Detect which cell encompasses the target text, then output its (x, y) center coordinate. 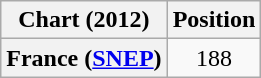
France (SNEP) (84, 58)
188 (214, 58)
Chart (2012) (84, 20)
Position (214, 20)
